Provide the (x, y) coordinate of the cell's center where the given text is located.  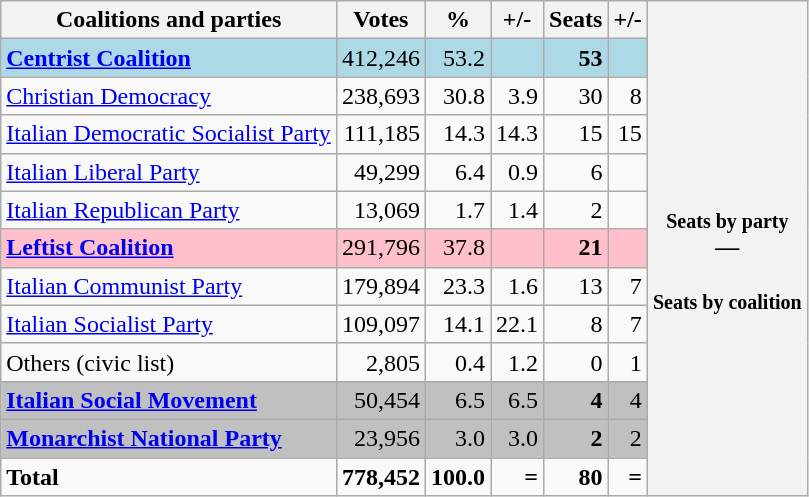
100.0 (458, 477)
Leftist Coalition (169, 248)
23.3 (458, 286)
Italian Communist Party (169, 286)
14.1 (458, 324)
Centrist Coalition (169, 58)
49,299 (380, 172)
23,956 (380, 438)
1.7 (458, 210)
30 (576, 96)
0 (576, 362)
Italian Democratic Socialist Party (169, 134)
% (458, 20)
3.9 (516, 96)
778,452 (380, 477)
30.8 (458, 96)
Others (civic list) (169, 362)
109,097 (380, 324)
6.4 (458, 172)
Votes (380, 20)
0.9 (516, 172)
291,796 (380, 248)
37.8 (458, 248)
412,246 (380, 58)
Italian Republican Party (169, 210)
53 (576, 58)
Total (169, 477)
2,805 (380, 362)
22.1 (516, 324)
Italian Social Movement (169, 400)
Italian Liberal Party (169, 172)
1.2 (516, 362)
Seats (576, 20)
179,894 (380, 286)
80 (576, 477)
1 (628, 362)
Christian Democracy (169, 96)
13,069 (380, 210)
53.2 (458, 58)
1.6 (516, 286)
Monarchist National Party (169, 438)
0.4 (458, 362)
111,185 (380, 134)
50,454 (380, 400)
1.4 (516, 210)
13 (576, 286)
238,693 (380, 96)
Seats by party—Seats by coalition (727, 248)
Italian Socialist Party (169, 324)
Coalitions and parties (169, 20)
6 (576, 172)
21 (576, 248)
